Determine the (x, y) coordinate at the center of the cell enclosing the given text.  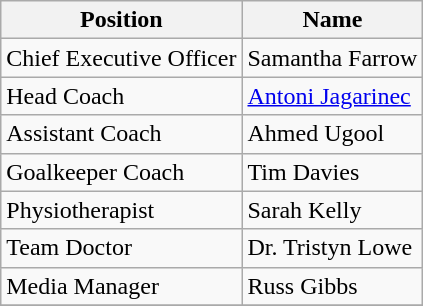
Assistant Coach (122, 134)
Team Doctor (122, 248)
Sarah Kelly (332, 210)
Physiotherapist (122, 210)
Name (332, 20)
Samantha Farrow (332, 58)
Antoni Jagarinec (332, 96)
Dr. Tristyn Lowe (332, 248)
Russ Gibbs (332, 286)
Position (122, 20)
Ahmed Ugool (332, 134)
Media Manager (122, 286)
Chief Executive Officer (122, 58)
Head Coach (122, 96)
Goalkeeper Coach (122, 172)
Tim Davies (332, 172)
